Determine the [X, Y] coordinate at the center of the cell enclosing the given text.  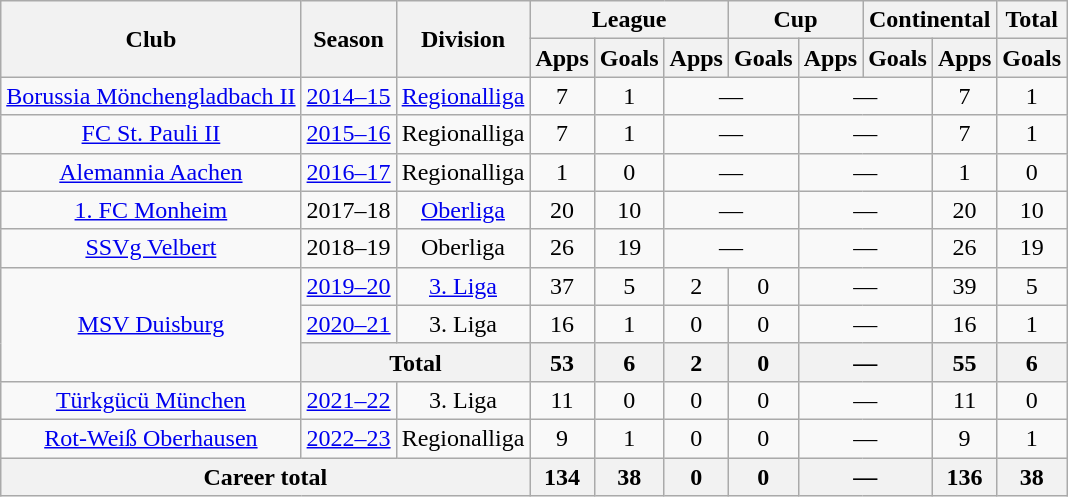
2017–18 [348, 210]
39 [964, 286]
Season [348, 39]
134 [562, 477]
MSV Duisburg [151, 324]
Division [463, 39]
1. FC Monheim [151, 210]
53 [562, 362]
SSVg Velbert [151, 248]
Continental [930, 20]
2014–15 [348, 96]
2015–16 [348, 134]
136 [964, 477]
2020–21 [348, 324]
League [630, 20]
2022–23 [348, 438]
2019–20 [348, 286]
2021–22 [348, 400]
Rot-Weiß Oberhausen [151, 438]
FC St. Pauli II [151, 134]
Career total [266, 477]
37 [562, 286]
2018–19 [348, 248]
Borussia Mönchengladbach II [151, 96]
Türkgücü München [151, 400]
Club [151, 39]
Cup [795, 20]
2016–17 [348, 172]
Alemannia Aachen [151, 172]
55 [964, 362]
